From the cell containing the given text, extract its center point as (X, Y) coordinate. 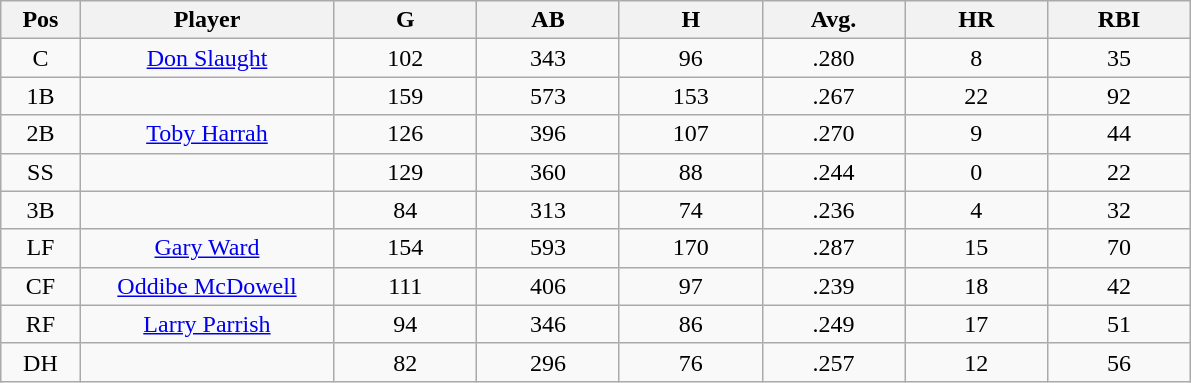
LF (40, 248)
15 (976, 248)
296 (548, 362)
573 (548, 96)
170 (690, 248)
.280 (834, 58)
51 (1120, 324)
Toby Harrah (207, 134)
Player (207, 20)
32 (1120, 210)
HR (976, 20)
343 (548, 58)
Pos (40, 20)
Oddibe McDowell (207, 286)
70 (1120, 248)
346 (548, 324)
4 (976, 210)
35 (1120, 58)
76 (690, 362)
0 (976, 172)
360 (548, 172)
Larry Parrish (207, 324)
.287 (834, 248)
107 (690, 134)
17 (976, 324)
RBI (1120, 20)
102 (406, 58)
.249 (834, 324)
.244 (834, 172)
94 (406, 324)
42 (1120, 286)
H (690, 20)
C (40, 58)
18 (976, 286)
97 (690, 286)
3B (40, 210)
56 (1120, 362)
CF (40, 286)
.267 (834, 96)
AB (548, 20)
.270 (834, 134)
159 (406, 96)
RF (40, 324)
.236 (834, 210)
2B (40, 134)
Gary Ward (207, 248)
396 (548, 134)
SS (40, 172)
12 (976, 362)
86 (690, 324)
8 (976, 58)
.239 (834, 286)
406 (548, 286)
Don Slaught (207, 58)
92 (1120, 96)
111 (406, 286)
153 (690, 96)
84 (406, 210)
DH (40, 362)
154 (406, 248)
Avg. (834, 20)
74 (690, 210)
9 (976, 134)
.257 (834, 362)
G (406, 20)
126 (406, 134)
88 (690, 172)
1B (40, 96)
96 (690, 58)
129 (406, 172)
313 (548, 210)
82 (406, 362)
44 (1120, 134)
593 (548, 248)
